Capture the cell that displays the provided text and extract its (X, Y) central coordinate. 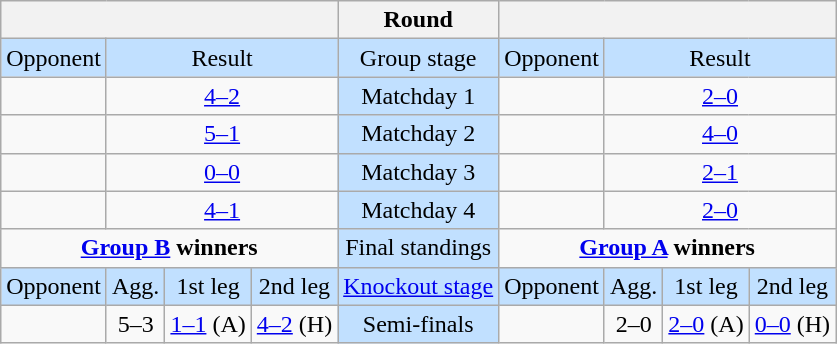
Matchday 2 (418, 134)
2–0 (A) (706, 324)
Matchday 1 (418, 96)
Semi-finals (418, 324)
4–1 (222, 210)
5–3 (135, 324)
Matchday 3 (418, 172)
1–1 (A) (208, 324)
4–0 (720, 134)
Group A winners (668, 248)
5–1 (222, 134)
0–0 (H) (792, 324)
4–2 (H) (294, 324)
Group B winners (170, 248)
4–2 (222, 96)
2–1 (720, 172)
Knockout stage (418, 286)
Round (418, 20)
Group stage (418, 58)
0–0 (222, 172)
Matchday 4 (418, 210)
Final standings (418, 248)
